Capture the cell that displays the provided text and extract its (X, Y) central coordinate. 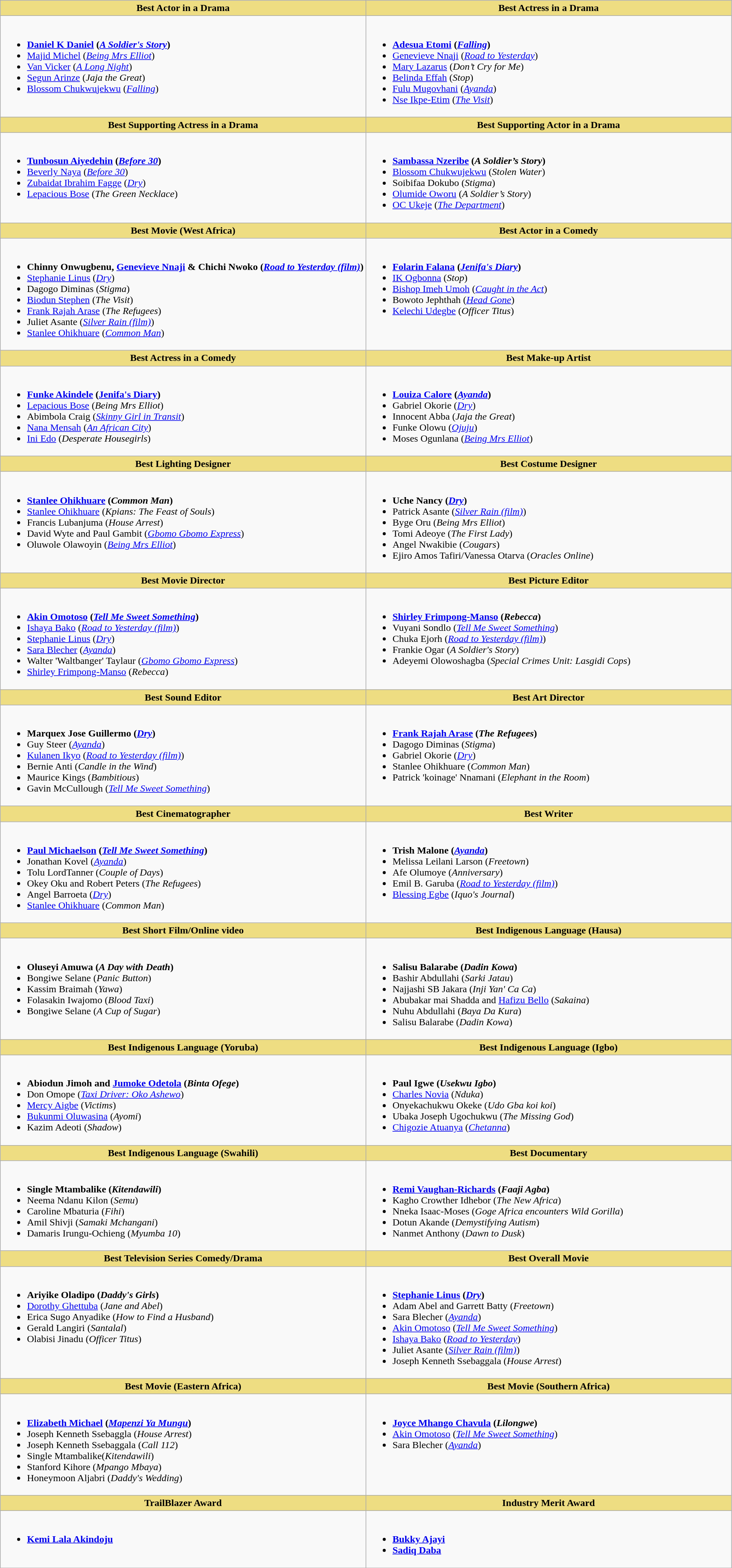
Tunbosun Aiyedehin (Before 30)Beverly Naya (Before 30)Zubaidat Ibrahim Fagge (Dry)Lepacious Bose (The Green Necklace) (183, 178)
Best Indigenous Language (Hausa) (549, 931)
Best Actor in a Comedy (549, 230)
Abiodun Jimoh and Jumoke Odetola (Binta Ofege)Don Omope (Taxi Driver: Oko Ashewo)Mercy Aigbe (Victims)Bukunmi Oluwasina (Ayomi)Kazim Adeoti (Shadow) (183, 1100)
Best Supporting Actress in a Drama (183, 125)
Joyce Mhango Chavula (Lilongwe)Akin Omotoso (Tell Me Sweet Something)Sara Blecher (Ayanda) (549, 1444)
Louiza Calore (Ayanda)Gabriel Okorie (Dry)Innocent Abba (Jaja the Great)Funke Olowu (Ojuju)Moses Ogunlana (Being Mrs Elliot) (549, 411)
Kemi Lala Akindoju (183, 1539)
Bukky AjayiSadiq Daba (549, 1539)
TrailBlazer Award (183, 1503)
Best Actor in a Drama (183, 8)
Best Overall Movie (549, 1258)
Best Sound Editor (183, 697)
Oluseyi Amuwa (A Day with Death)Bongiwe Selane (Panic Button)Kassim Braimah (Yawa)Folasakin Iwajomo (Blood Taxi)Bongiwe Selane (A Cup of Sugar) (183, 989)
Best Television Series Comedy/Drama (183, 1258)
Best Indigenous Language (Swahili) (183, 1153)
Best Cinematographer (183, 814)
Best Actress in a Drama (549, 8)
Best Actress in a Comedy (183, 358)
Best Indigenous Language (Yoruba) (183, 1047)
Best Indigenous Language (Igbo) (549, 1047)
Best Supporting Actor in a Drama (549, 125)
Best Writer (549, 814)
Single Mtambalike (Kitendawili)Neema Ndanu Kilon (Semu)Caroline Mbaturia (Fihi)Amil Shivji (Samaki Mchangani)Damaris Irungu-Ochieng (Myumba 10) (183, 1205)
Best Movie (West Africa) (183, 230)
Best Costume Designer (549, 464)
Best Documentary (549, 1153)
Daniel K Daniel (A Soldier's Story)Majid Michel (Being Mrs Elliot)Van Vicker (A Long Night)Segun Arinze (Jaja the Great)Blossom Chukwujekwu (Falling) (183, 66)
Best Lighting Designer (183, 464)
Best Movie (Eastern Africa) (183, 1386)
Folarin Falana (Jenifa's Diary)IK Ogbonna (Stop)Bishop Imeh Umoh (Caught in the Act)Bowoto Jephthah (Head Gone)Kelechi Udegbe (Officer Titus) (549, 294)
Best Picture Editor (549, 580)
Best Short Film/Online video (183, 931)
Best Art Director (549, 697)
Best Movie (Southern Africa) (549, 1386)
Best Make-up Artist (549, 358)
Industry Merit Award (549, 1503)
Best Movie Director (183, 580)
Paul Igwe (Usekwu Igbo)Charles Novia (Nduka)Onyekachukwu Okeke (Udo Gba koi koi)Ubaka Joseph Ugochukwu (The Missing God)Chigozie Atuanya (Chetanna) (549, 1100)
